Detect which cell encompasses the target text, then output its (X, Y) center coordinate. 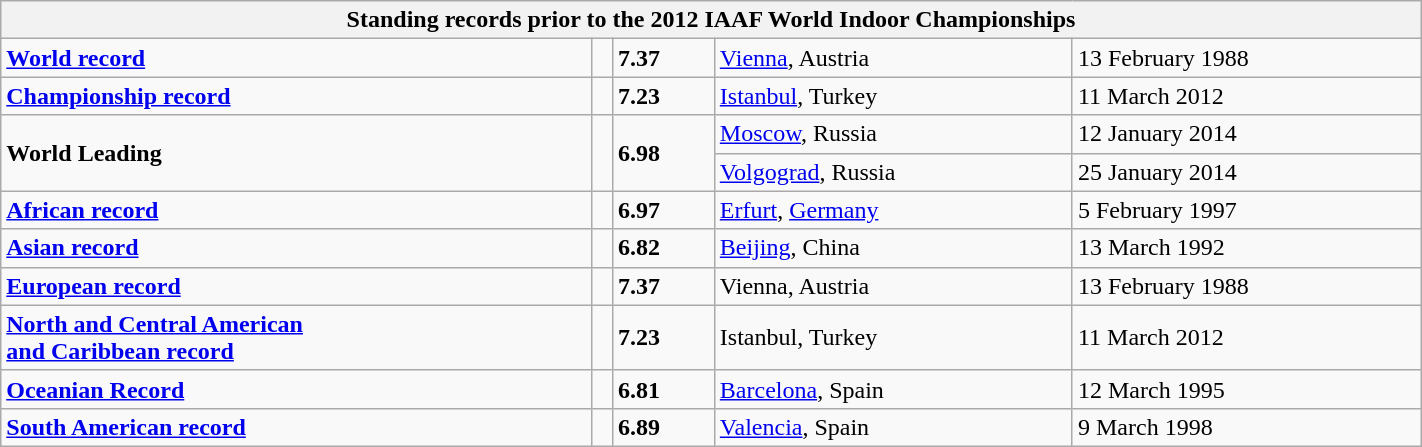
European record (296, 286)
Volgograd, Russia (893, 172)
5 February 1997 (1246, 210)
World record (296, 58)
Valencia, Spain (893, 427)
Asian record (296, 248)
6.89 (663, 427)
North and Central American and Caribbean record (296, 338)
African record (296, 210)
Championship record (296, 96)
13 March 1992 (1246, 248)
South American record (296, 427)
Oceanian Record (296, 389)
Erfurt, Germany (893, 210)
6.97 (663, 210)
Standing records prior to the 2012 IAAF World Indoor Championships (711, 20)
Barcelona, Spain (893, 389)
12 March 1995 (1246, 389)
9 March 1998 (1246, 427)
World Leading (296, 153)
12 January 2014 (1246, 134)
Beijing, China (893, 248)
6.98 (663, 153)
6.82 (663, 248)
6.81 (663, 389)
25 January 2014 (1246, 172)
Moscow, Russia (893, 134)
